Determine the [x, y] coordinate at the center of the cell enclosing the given text.  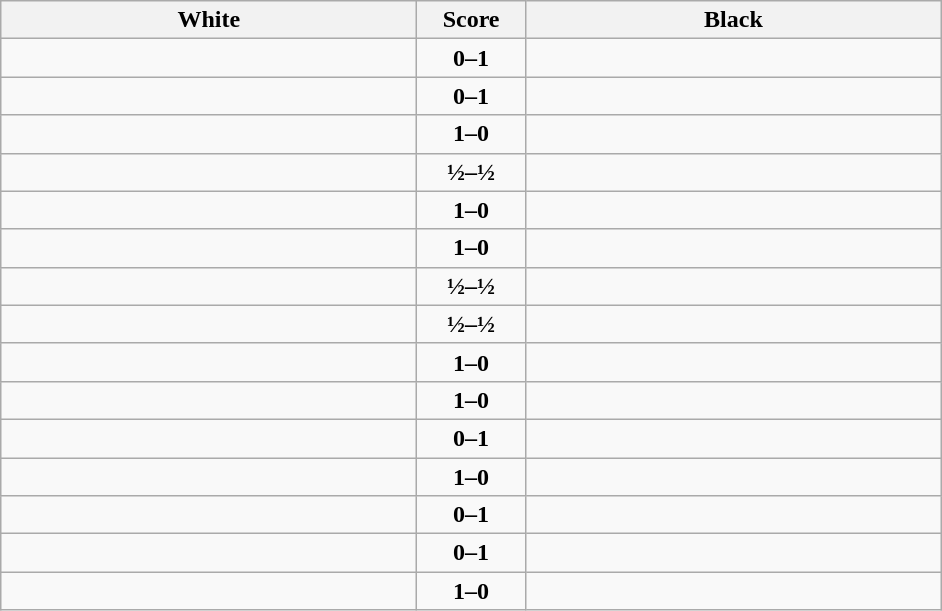
Score [472, 20]
White [209, 20]
Black [733, 20]
